Detect which cell encompasses the target text, then output its [x, y] center coordinate. 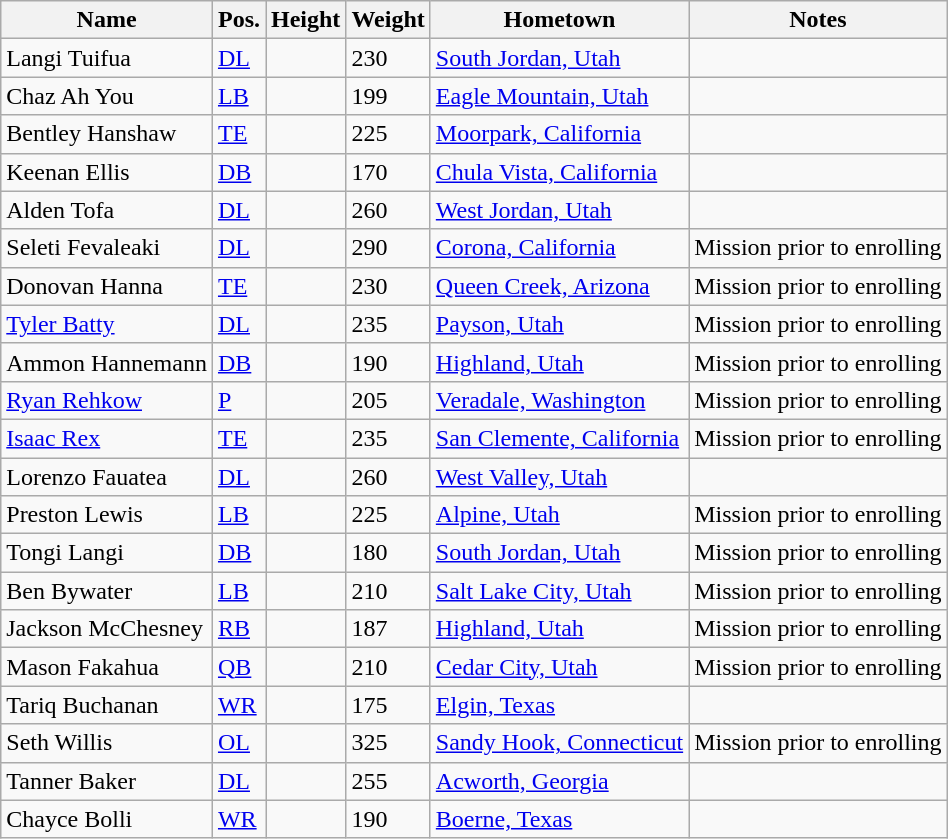
Tanner Baker [107, 781]
QB [238, 667]
Sandy Hook, Connecticut [559, 743]
Chula Vista, California [559, 172]
Bentley Hanshaw [107, 134]
Cedar City, Utah [559, 667]
187 [388, 629]
Corona, California [559, 248]
Weight [388, 20]
205 [388, 400]
Jackson McChesney [107, 629]
Mason Fakahua [107, 667]
San Clemente, California [559, 438]
Ammon Hannemann [107, 362]
P [238, 400]
Alpine, Utah [559, 515]
180 [388, 553]
Queen Creek, Arizona [559, 286]
Name [107, 20]
Tariq Buchanan [107, 705]
255 [388, 781]
West Jordan, Utah [559, 210]
290 [388, 248]
199 [388, 96]
Ryan Rehkow [107, 400]
Alden Tofa [107, 210]
RB [238, 629]
Isaac Rex [107, 438]
Donovan Hanna [107, 286]
Keenan Ellis [107, 172]
Preston Lewis [107, 515]
325 [388, 743]
Eagle Mountain, Utah [559, 96]
Elgin, Texas [559, 705]
Height [306, 20]
170 [388, 172]
Chayce Bolli [107, 819]
Langi Tuifua [107, 58]
Hometown [559, 20]
Boerne, Texas [559, 819]
Ben Bywater [107, 591]
Tongi Langi [107, 553]
Notes [818, 20]
Lorenzo Fauatea [107, 477]
Seth Willis [107, 743]
Payson, Utah [559, 324]
Chaz Ah You [107, 96]
West Valley, Utah [559, 477]
OL [238, 743]
Tyler Batty [107, 324]
Veradale, Washington [559, 400]
Seleti Fevaleaki [107, 248]
Pos. [238, 20]
175 [388, 705]
Acworth, Georgia [559, 781]
Salt Lake City, Utah [559, 591]
Moorpark, California [559, 134]
